Locate the cell with the specified text and output its (X, Y) center coordinate. 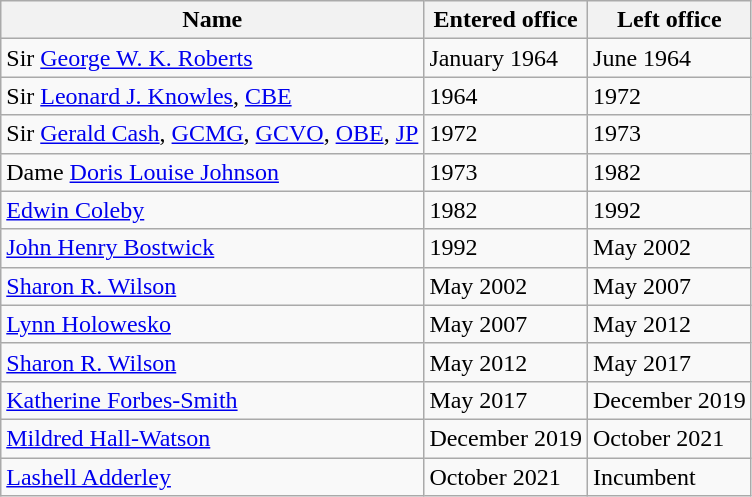
John Henry Bostwick (212, 248)
Entered office (506, 20)
Sir Leonard J. Knowles, CBE (212, 96)
Dame Doris Louise Johnson (212, 172)
Sir Gerald Cash, GCMG, GCVO, OBE, JP (212, 134)
Lashell Adderley (212, 477)
Edwin Coleby (212, 210)
1964 (506, 96)
January 1964 (506, 58)
Sir George W. K. Roberts (212, 58)
Name (212, 20)
Katherine Forbes-Smith (212, 400)
June 1964 (670, 58)
Lynn Holowesko (212, 324)
Left office (670, 20)
Incumbent (670, 477)
Mildred Hall-Watson (212, 438)
